Determine the (X, Y) coordinate at the center of the cell enclosing the given text.  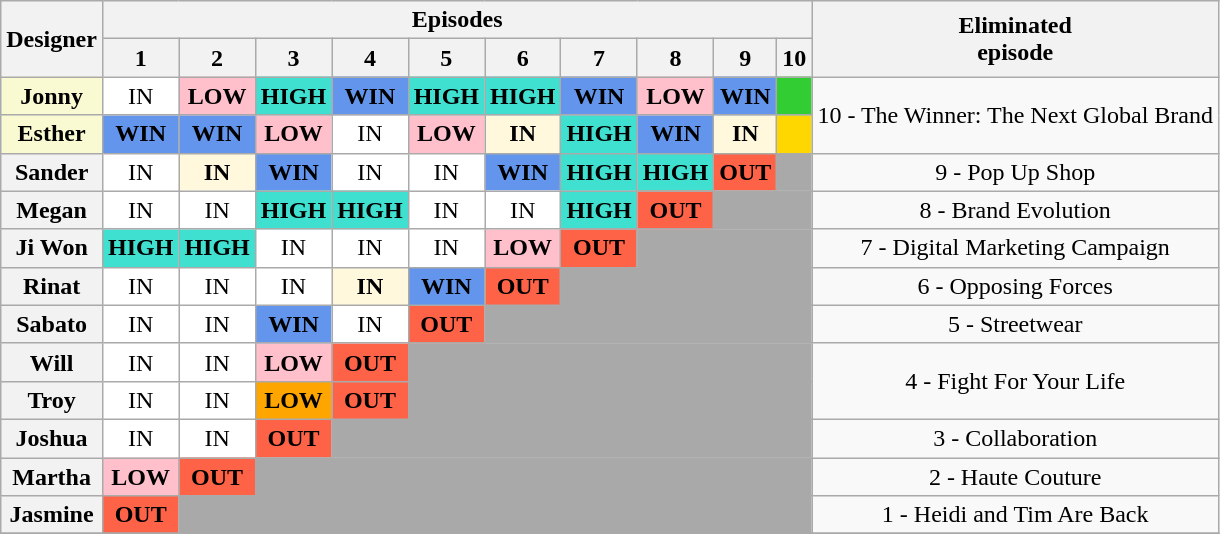
1 (140, 58)
7 (599, 58)
10 - The Winner: The Next Global Brand (1016, 115)
8 - Brand Evolution (1016, 210)
4 - Fight For Your Life (1016, 381)
3 - Collaboration (1016, 438)
Jonny (52, 96)
9 - Pop Up Shop (1016, 172)
Episodes (456, 20)
Troy (52, 400)
Sander (52, 172)
Designer (52, 39)
1 - Heidi and Tim Are Back (1016, 515)
4 (370, 58)
Joshua (52, 438)
7 - Digital Marketing Campaign (1016, 248)
9 (746, 58)
Megan (52, 210)
Ji Won (52, 248)
Will (52, 362)
6 (522, 58)
Martha (52, 477)
5 (446, 58)
5 - Streetwear (1016, 324)
3 (293, 58)
Jasmine (52, 515)
10 (794, 58)
6 - Opposing Forces (1016, 286)
Esther (52, 134)
Eliminated episode (1016, 39)
Sabato (52, 324)
2 - Haute Couture (1016, 477)
2 (217, 58)
8 (675, 58)
Rinat (52, 286)
